Return (X, Y) of the center of cell containing provided text 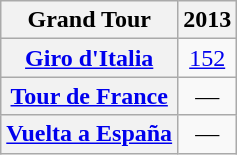
152 (208, 58)
Giro d'Italia (90, 58)
Tour de France (90, 96)
Grand Tour (90, 20)
Vuelta a España (90, 134)
2013 (208, 20)
